Detect which cell encompasses the target text, then output its [x, y] center coordinate. 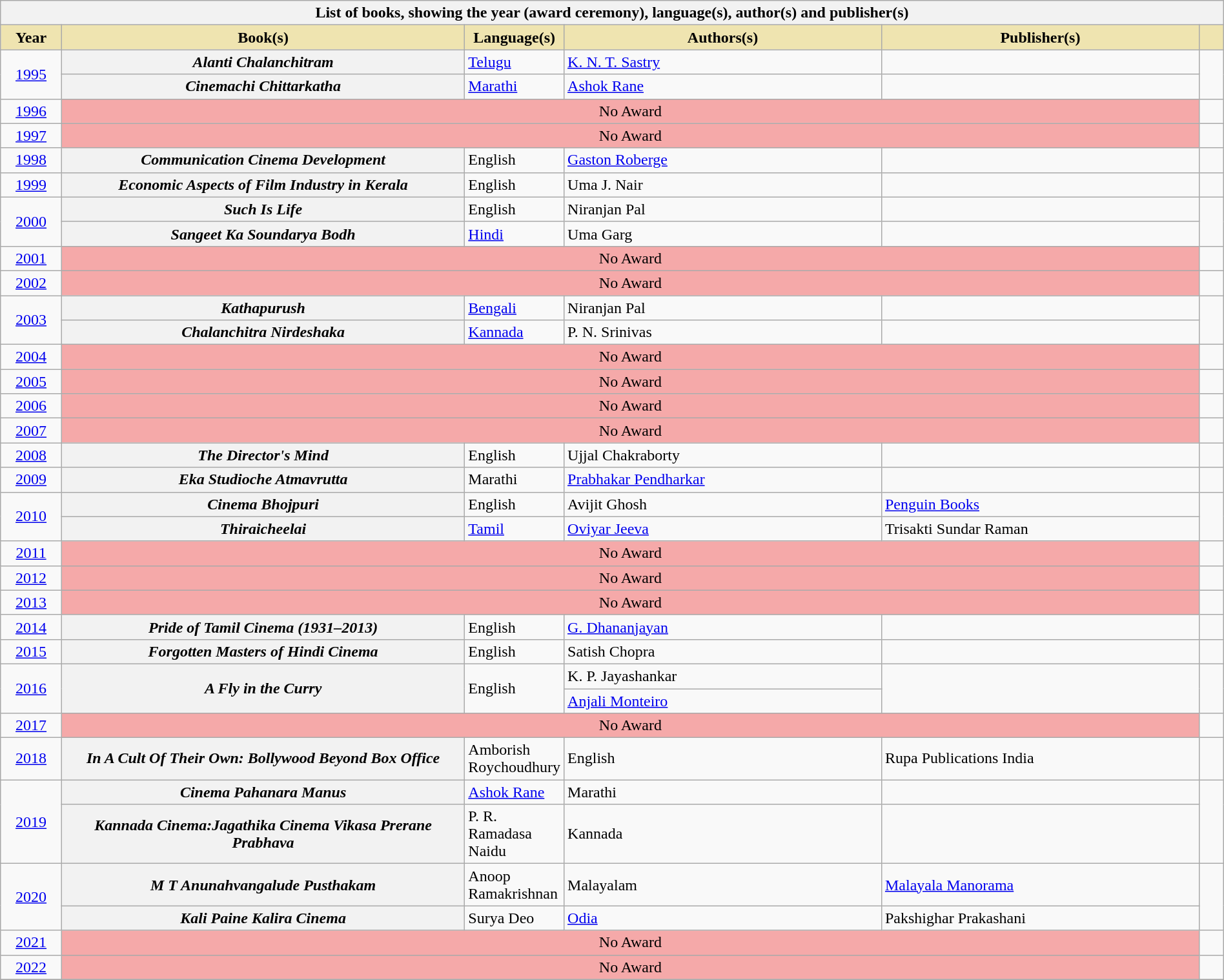
Odia [723, 918]
Uma Garg [723, 234]
Rupa Publications India [1040, 759]
Pride of Tamil Cinema (1931–2013) [263, 627]
Economic Aspects of Film Industry in Kerala [263, 185]
A Fly in the Curry [263, 688]
Anoop Ramakrishnan [515, 884]
Language(s) [515, 37]
Forgotten Masters of Hindi Cinema [263, 651]
2022 [31, 967]
Kathapurush [263, 308]
Cinema Pahanara Manus [263, 792]
Amborish Roychoudhury [515, 759]
2002 [31, 283]
Telugu [515, 62]
Malayala Manorama [1040, 884]
2016 [31, 688]
Sangeet Ka Soundarya Bodh [263, 234]
2010 [31, 516]
2000 [31, 221]
Publisher(s) [1040, 37]
Gaston Roberge [723, 160]
Penguin Books [1040, 504]
Alanti Chalanchitram [263, 62]
Cinemachi Chittarkatha [263, 87]
2011 [31, 553]
Authors(s) [723, 37]
Pakshighar Prakashani [1040, 918]
1996 [31, 111]
2013 [31, 602]
2014 [31, 627]
Prabhakar Pendharkar [723, 480]
2021 [31, 943]
Communication Cinema Development [263, 160]
Such Is Life [263, 209]
List of books, showing the year (award ceremony), language(s), author(s) and publisher(s) [612, 13]
Avijit Ghosh [723, 504]
K. P. Jayashankar [723, 676]
2012 [31, 578]
2019 [31, 822]
P. R. Ramadasa Naidu [515, 834]
Thiraicheelai [263, 529]
Book(s) [263, 37]
Year [31, 37]
Tamil [515, 529]
2003 [31, 320]
Bengali [515, 308]
M T Anunahvangalude Pusthakam [263, 884]
2017 [31, 726]
Ujjal Chakraborty [723, 455]
Oviyar Jeeva [723, 529]
1998 [31, 160]
Satish Chopra [723, 651]
2004 [31, 357]
2001 [31, 258]
Eka Studioche Atmavrutta [263, 480]
The Director's Mind [263, 455]
G. Dhananjayan [723, 627]
2018 [31, 759]
2015 [31, 651]
2005 [31, 382]
2009 [31, 480]
2007 [31, 431]
2006 [31, 406]
Kali Paine Kalira Cinema [263, 918]
Surya Deo [515, 918]
Hindi [515, 234]
Kannada Cinema:Jagathika Cinema Vikasa Prerane Prabhava [263, 834]
2008 [31, 455]
In A Cult Of Their Own: Bollywood Beyond Box Office [263, 759]
1995 [31, 74]
Chalanchitra Nirdeshaka [263, 332]
K. N. T. Sastry [723, 62]
2020 [31, 897]
1999 [31, 185]
Malayalam [723, 884]
Trisakti Sundar Raman [1040, 529]
1997 [31, 136]
P. N. Srinivas [723, 332]
Anjali Monteiro [723, 700]
Cinema Bhojpuri [263, 504]
Uma J. Nair [723, 185]
